Capture the cell that displays the provided text and extract its [X, Y] central coordinate. 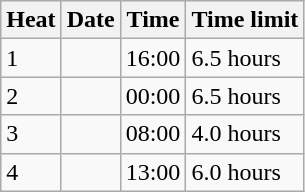
13:00 [153, 172]
08:00 [153, 134]
1 [31, 58]
00:00 [153, 96]
2 [31, 96]
6.0 hours [245, 172]
Time [153, 20]
Heat [31, 20]
Time limit [245, 20]
3 [31, 134]
Date [90, 20]
16:00 [153, 58]
4.0 hours [245, 134]
4 [31, 172]
